Search for the cell housing the specified text and yield its (X, Y) center coordinate. 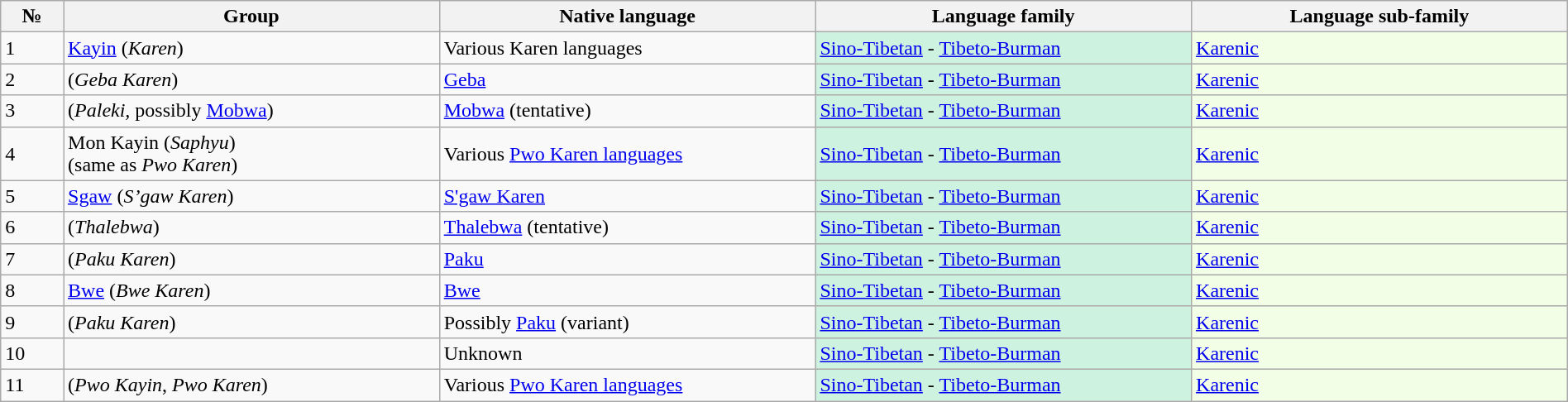
9 (32, 322)
№ (32, 17)
(Thalebwa) (251, 227)
(Geba Karen) (251, 79)
3 (32, 111)
(Pwo Kayin, Pwo Karen) (251, 385)
Native language (627, 17)
Thalebwa (tentative) (627, 227)
6 (32, 227)
4 (32, 154)
Mobwa (tentative) (627, 111)
1 (32, 48)
7 (32, 259)
5 (32, 196)
Kayin (Karen) (251, 48)
Geba (627, 79)
8 (32, 290)
S'gaw Karen (627, 196)
Group (251, 17)
Possibly Paku (variant) (627, 322)
Sgaw (S’gaw Karen) (251, 196)
Paku (627, 259)
11 (32, 385)
Various Karen languages (627, 48)
Language family (1004, 17)
Unknown (627, 353)
Bwe (627, 290)
Bwe (Bwe Karen) (251, 290)
Language sub-family (1379, 17)
Mon Kayin (Saphyu)(same as Pwo Karen) (251, 154)
2 (32, 79)
(Paleki, possibly Mobwa) (251, 111)
10 (32, 353)
